Return the (X, Y) coordinate for the center point of the cell that contains the specified text.  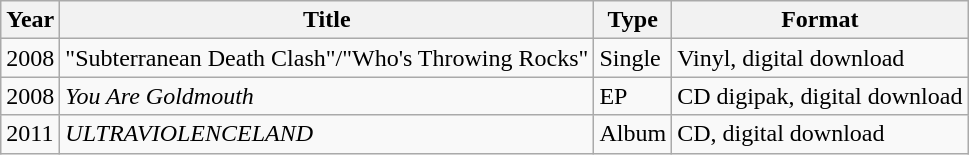
CD digipak, digital download (820, 96)
"Subterranean Death Clash"/"Who's Throwing Rocks" (327, 58)
You Are Goldmouth (327, 96)
2011 (30, 134)
Year (30, 20)
Type (633, 20)
Vinyl, digital download (820, 58)
ULTRAVIOLENCELAND (327, 134)
EP (633, 96)
Album (633, 134)
Format (820, 20)
Single (633, 58)
CD, digital download (820, 134)
Title (327, 20)
